Find where the given text appears and provide that cell's center as (x, y) coordinate. 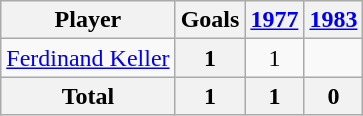
Total (88, 96)
1977 (274, 20)
Player (88, 20)
Goals (210, 20)
1983 (334, 20)
0 (334, 96)
Ferdinand Keller (88, 58)
